Return the [X, Y] coordinate for the center point of the cell that contains the specified text.  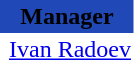
Manager [67, 16]
